Pinpoint the cell where the given text exists, returning its [X, Y] midpoint coordinate. 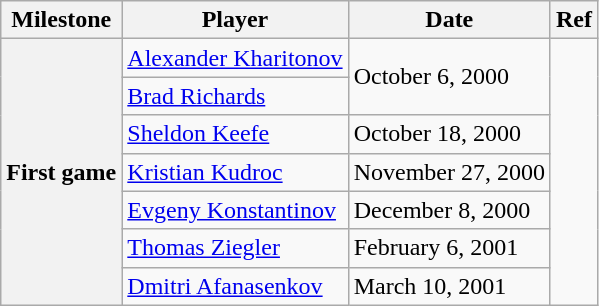
November 27, 2000 [449, 172]
Milestone [62, 20]
Evgeny Konstantinov [235, 210]
Kristian Kudroc [235, 172]
Alexander Kharitonov [235, 58]
Sheldon Keefe [235, 134]
December 8, 2000 [449, 210]
Brad Richards [235, 96]
October 18, 2000 [449, 134]
Thomas Ziegler [235, 248]
February 6, 2001 [449, 248]
First game [62, 172]
Player [235, 20]
Dmitri Afanasenkov [235, 286]
Date [449, 20]
October 6, 2000 [449, 77]
Ref [574, 20]
March 10, 2001 [449, 286]
